Pinpoint the cell where the given text exists, returning its [x, y] midpoint coordinate. 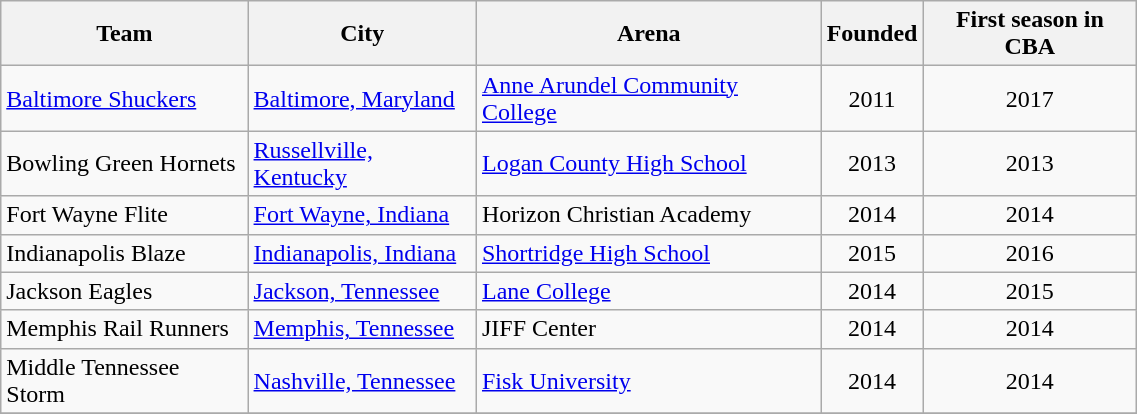
Jackson, Tennessee [362, 291]
Shortridge High School [648, 253]
Fort Wayne, Indiana [362, 215]
Memphis, Tennessee [362, 329]
Founded [872, 34]
Indianapolis, Indiana [362, 253]
Arena [648, 34]
Baltimore Shuckers [124, 98]
Middle Tennessee Storm [124, 380]
Memphis Rail Runners [124, 329]
Fisk University [648, 380]
Horizon Christian Academy [648, 215]
First season in CBA [1030, 34]
Fort Wayne Flite [124, 215]
Russellville, Kentucky [362, 164]
Indianapolis Blaze [124, 253]
2011 [872, 98]
2017 [1030, 98]
Anne Arundel Community College [648, 98]
Nashville, Tennessee [362, 380]
JIFF Center [648, 329]
Logan County High School [648, 164]
Jackson Eagles [124, 291]
Lane College [648, 291]
Baltimore, Maryland [362, 98]
Bowling Green Hornets [124, 164]
City [362, 34]
2016 [1030, 253]
Team [124, 34]
